Search for the cell housing the specified text and yield its [X, Y] center coordinate. 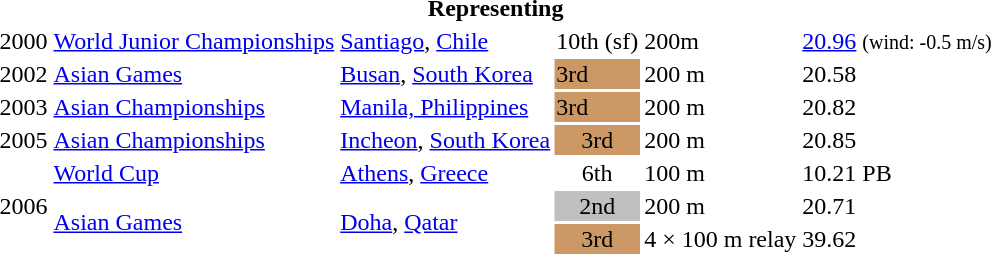
Doha, Qatar [446, 222]
Athens, Greece [446, 173]
4 × 100 m relay [720, 239]
Manila, Philippines [446, 107]
200m [720, 41]
World Cup [194, 173]
Santiago, Chile [446, 41]
Busan, South Korea [446, 74]
World Junior Championships [194, 41]
Incheon, South Korea [446, 140]
10th (sf) [598, 41]
6th [598, 173]
2nd [598, 206]
100 m [720, 173]
